Determine the [x, y] coordinate at the center of the cell enclosing the given text.  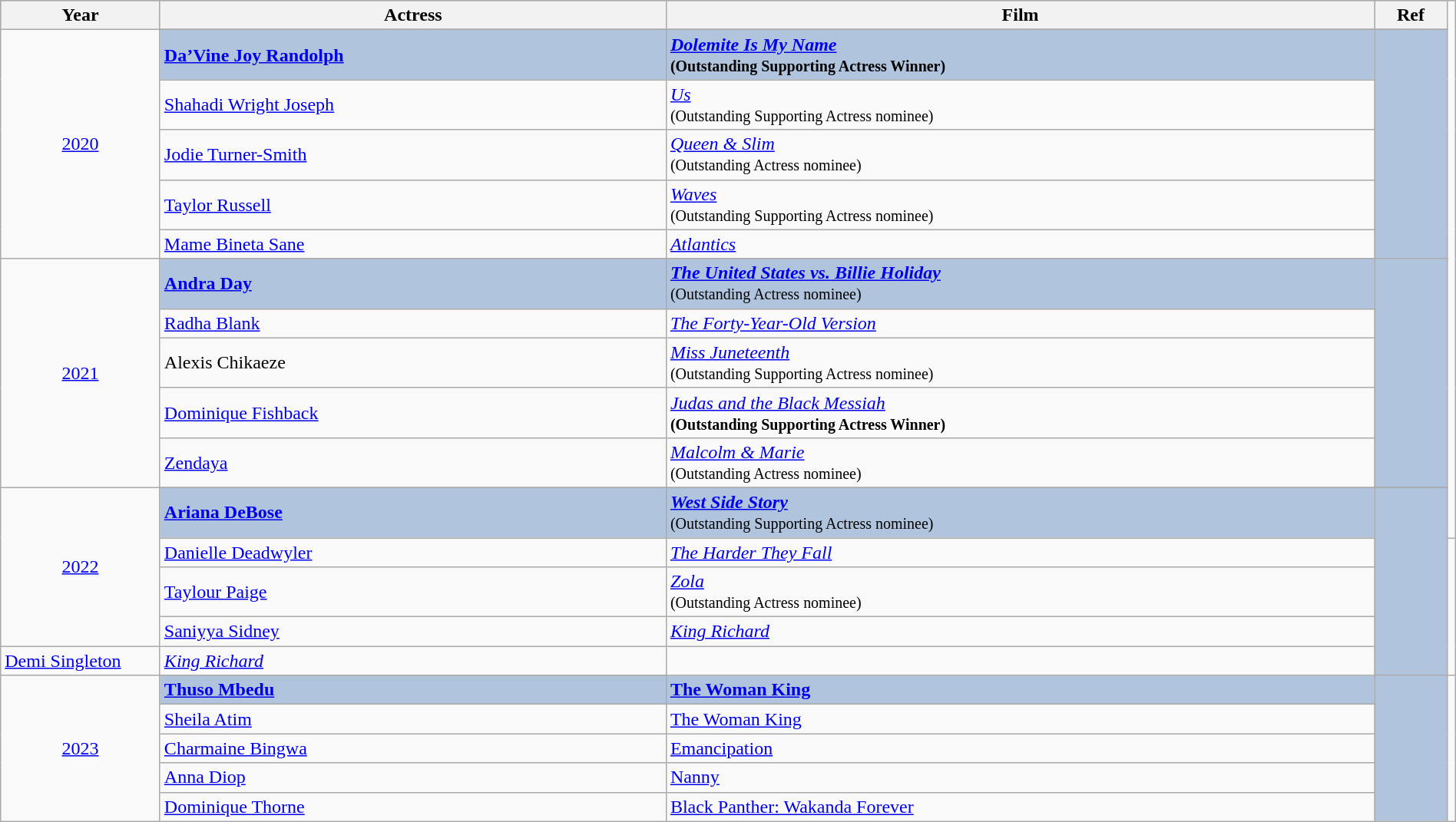
Demi Singleton [81, 661]
Zola (Outstanding Actress nominee) [1020, 593]
Mame Bineta Sane [413, 244]
Dolemite Is My Name (Outstanding Supporting Actress Winner) [1020, 55]
Alexis Chikaeze [413, 362]
Zendaya [413, 462]
Da’Vine Joy Randolph [413, 55]
The Forty-Year-Old Version [1020, 323]
Judas and the Black Messiah (Outstanding Supporting Actress Winner) [1020, 413]
Saniyya Sidney [413, 632]
Waves (Outstanding Supporting Actress nominee) [1020, 204]
Miss Juneteenth (Outstanding Supporting Actress nominee) [1020, 362]
2021 [81, 373]
Black Panther: Wakanda Forever [1020, 807]
Queen & Slim (Outstanding Actress nominee) [1020, 155]
2023 [81, 748]
Shahadi Wright Joseph [413, 104]
Radha Blank [413, 323]
Taylour Paige [413, 593]
Sheila Atim [413, 719]
The United States vs. Billie Holiday (Outstanding Actress nominee) [1020, 284]
Film [1020, 15]
2022 [81, 566]
Ref [1411, 15]
West Side Story (Outstanding Supporting Actress nominee) [1020, 513]
Charmaine Bingwa [413, 748]
Thuso Mbedu [413, 690]
Us (Outstanding Supporting Actress nominee) [1020, 104]
Dominique Thorne [413, 807]
Jodie Turner-Smith [413, 155]
Ariana DeBose [413, 513]
Andra Day [413, 284]
Year [81, 15]
Taylor Russell [413, 204]
Malcolm & Marie (Outstanding Actress nominee) [1020, 462]
Nanny [1020, 777]
Atlantics [1020, 244]
Anna Diop [413, 777]
Emancipation [1020, 748]
Dominique Fishback [413, 413]
The Harder They Fall [1020, 552]
2020 [81, 144]
Danielle Deadwyler [413, 552]
Actress [413, 15]
